Extract the (X, Y) coordinate from the center of the cell holding the provided text.  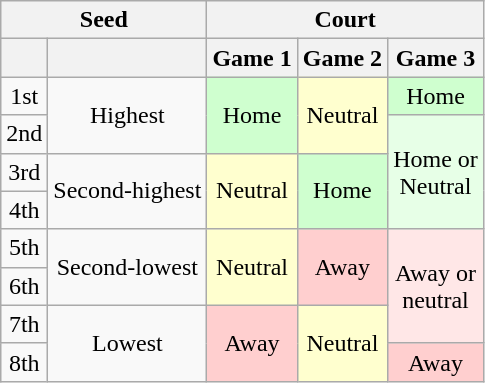
Game 1 (252, 58)
Second-highest (128, 191)
8th (24, 362)
Game 2 (342, 58)
7th (24, 324)
5th (24, 248)
Highest (128, 115)
Home or Neutral (436, 172)
4th (24, 210)
Court (345, 20)
6th (24, 286)
Second-lowest (128, 267)
Lowest (128, 343)
Seed (104, 20)
Away or neutral (436, 286)
Game 3 (436, 58)
2nd (24, 134)
1st (24, 96)
3rd (24, 172)
